Scan for the cell matching the given text and deliver its [x, y] coordinate at center. 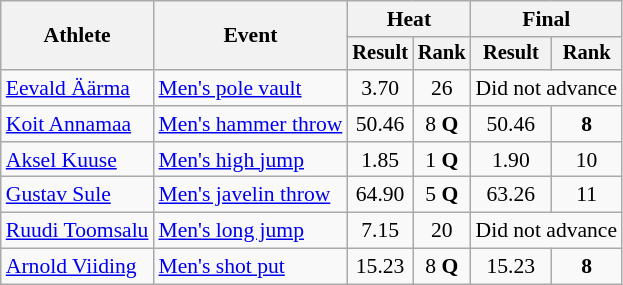
7.15 [380, 231]
Gustav Sule [78, 195]
Men's long jump [250, 231]
Men's high jump [250, 160]
20 [442, 231]
Men's shot put [250, 267]
Heat [408, 19]
1.85 [380, 160]
Men's pole vault [250, 88]
5 Q [442, 195]
Event [250, 36]
Ruudi Toomsalu [78, 231]
Men's javelin throw [250, 195]
Arnold Viiding [78, 267]
10 [586, 160]
1 Q [442, 160]
Final [546, 19]
64.90 [380, 195]
11 [586, 195]
1.90 [510, 160]
Koit Annamaa [78, 124]
63.26 [510, 195]
Athlete [78, 36]
26 [442, 88]
Aksel Kuuse [78, 160]
3.70 [380, 88]
Men's hammer throw [250, 124]
Eevald Äärma [78, 88]
